Return the (x, y) coordinate for the center point of the cell that contains the specified text.  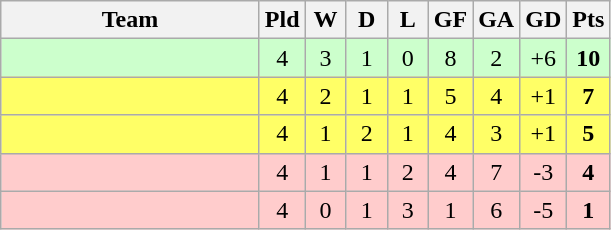
D (366, 20)
8 (450, 58)
10 (588, 58)
+6 (544, 58)
-3 (544, 172)
Pld (282, 20)
GD (544, 20)
GA (496, 20)
Team (130, 20)
-5 (544, 210)
6 (496, 210)
L (408, 20)
GF (450, 20)
Pts (588, 20)
W (326, 20)
